Scan for the cell matching the given text and deliver its [x, y] coordinate at center. 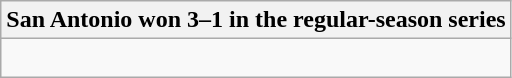
San Antonio won 3–1 in the regular-season series [256, 20]
